Return the (x, y) coordinate for the center point of the cell that contains the specified text.  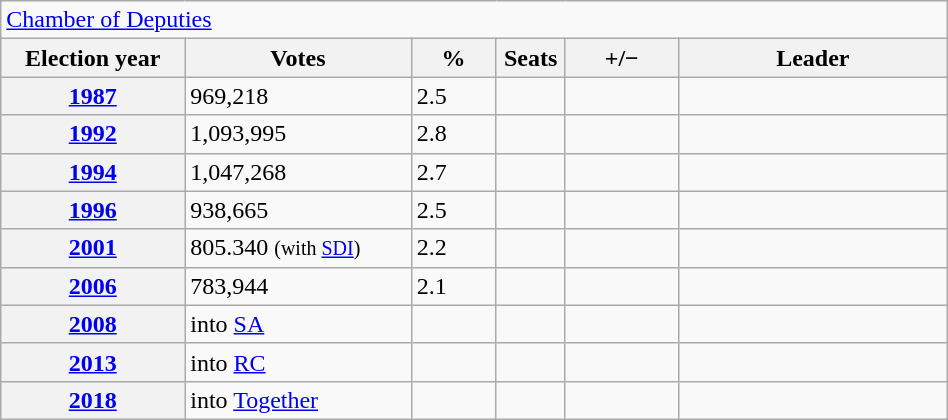
2.7 (454, 172)
938,665 (298, 210)
Election year (93, 58)
2006 (93, 286)
783,944 (298, 286)
805.340 (with SDI) (298, 248)
2013 (93, 362)
1996 (93, 210)
1,093,995 (298, 134)
1992 (93, 134)
2008 (93, 324)
1987 (93, 96)
2018 (93, 400)
969,218 (298, 96)
into Together (298, 400)
into RC (298, 362)
Votes (298, 58)
2001 (93, 248)
into SA (298, 324)
% (454, 58)
2.1 (454, 286)
Chamber of Deputies (474, 20)
1,047,268 (298, 172)
2.2 (454, 248)
Leader (812, 58)
2.8 (454, 134)
1994 (93, 172)
+/− (622, 58)
Seats (530, 58)
